Find where the given text appears and provide that cell's center as (x, y) coordinate. 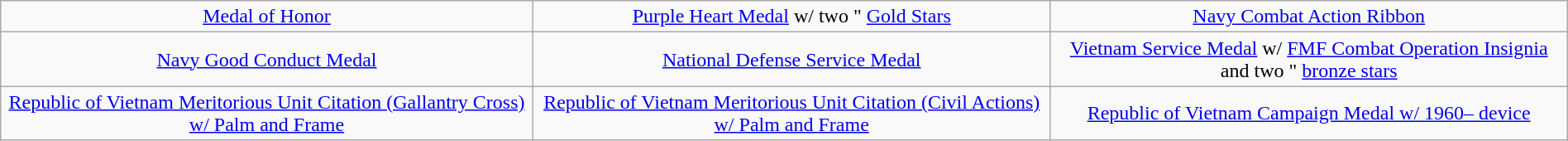
Navy Good Conduct Medal (267, 60)
Republic of Vietnam Campaign Medal w/ 1960– device (1308, 113)
Medal of Honor (267, 17)
Vietnam Service Medal w/ FMF Combat Operation Insignia and two " bronze stars (1308, 60)
Purple Heart Medal w/ two " Gold Stars (791, 17)
Republic of Vietnam Meritorious Unit Citation (Civil Actions) w/ Palm and Frame (791, 113)
Republic of Vietnam Meritorious Unit Citation (Gallantry Cross) w/ Palm and Frame (267, 113)
Navy Combat Action Ribbon (1308, 17)
National Defense Service Medal (791, 60)
